Identify which cell holds the provided text, then report its (x, y) central coordinate. 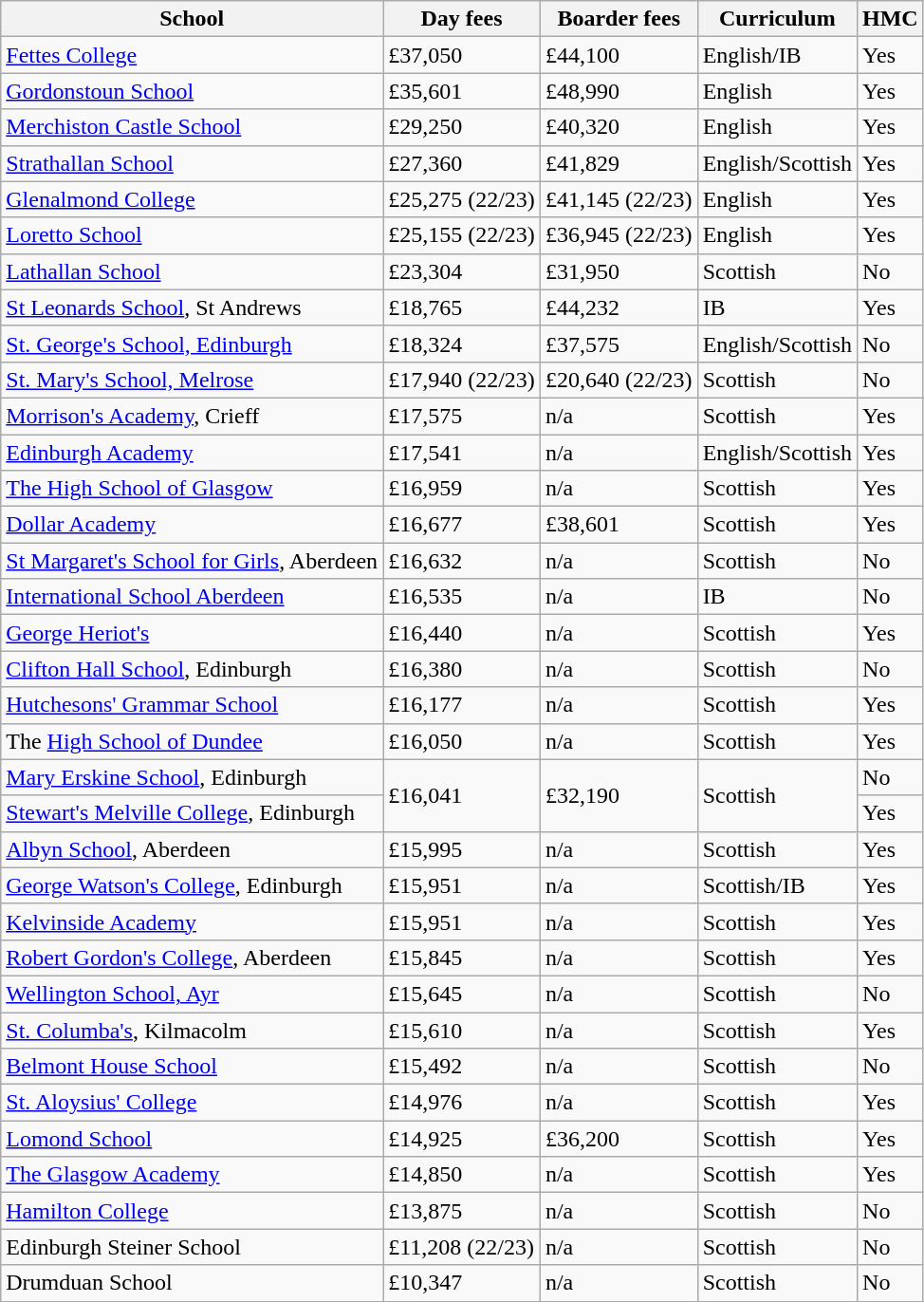
£36,200 (619, 1139)
St. George's School, Edinburgh (192, 344)
£15,645 (462, 994)
School (192, 19)
Edinburgh Academy (192, 453)
£17,575 (462, 416)
Hutchesons' Grammar School (192, 705)
£15,845 (462, 958)
£10,347 (462, 1283)
£41,145 (22/23) (619, 199)
£16,677 (462, 525)
£14,850 (462, 1175)
Hamilton College (192, 1211)
£25,155 (22/23) (462, 235)
£16,959 (462, 489)
Belmont House School (192, 1067)
Boarder fees (619, 19)
Stewart's Melville College, Edinburgh (192, 813)
£48,990 (619, 91)
The Glasgow Academy (192, 1175)
£15,610 (462, 1030)
£27,360 (462, 163)
£18,765 (462, 307)
Albyn School, Aberdeen (192, 849)
£14,976 (462, 1103)
Glenalmond College (192, 199)
Loretto School (192, 235)
Curriculum (777, 19)
George Watson's College, Edinburgh (192, 885)
£15,492 (462, 1067)
HMC (891, 19)
St. Columba's, Kilmacolm (192, 1030)
£16,440 (462, 633)
£37,050 (462, 55)
The High School of Glasgow (192, 489)
Robert Gordon's College, Aberdeen (192, 958)
£18,324 (462, 344)
St. Mary's School, Melrose (192, 380)
£29,250 (462, 127)
£16,380 (462, 669)
Lathallan School (192, 271)
£11,208 (22/23) (462, 1247)
Clifton Hall School, Edinburgh (192, 669)
£44,100 (619, 55)
£16,632 (462, 561)
Day fees (462, 19)
£35,601 (462, 91)
English/IB (777, 55)
Scottish/IB (777, 885)
£32,190 (619, 795)
£41,829 (619, 163)
St Leonards School, St Andrews (192, 307)
George Heriot's (192, 633)
Edinburgh Steiner School (192, 1247)
The High School of Dundee (192, 741)
£36,945 (22/23) (619, 235)
£16,535 (462, 597)
£17,940 (22/23) (462, 380)
Gordonstoun School (192, 91)
£44,232 (619, 307)
£20,640 (22/23) (619, 380)
£17,541 (462, 453)
St Margaret's School for Girls, Aberdeen (192, 561)
Lomond School (192, 1139)
£38,601 (619, 525)
£16,041 (462, 795)
£16,050 (462, 741)
£23,304 (462, 271)
Dollar Academy (192, 525)
Fettes College (192, 55)
Morrison's Academy, Crieff (192, 416)
£25,275 (22/23) (462, 199)
£16,177 (462, 705)
Strathallan School (192, 163)
£14,925 (462, 1139)
£31,950 (619, 271)
Drumduan School (192, 1283)
Merchiston Castle School (192, 127)
Kelvinside Academy (192, 921)
St. Aloysius' College (192, 1103)
Wellington School, Ayr (192, 994)
International School Aberdeen (192, 597)
£13,875 (462, 1211)
£40,320 (619, 127)
£37,575 (619, 344)
Mary Erskine School, Edinburgh (192, 777)
£15,995 (462, 849)
